Locate the cell with the specified text and output its [x, y] center coordinate. 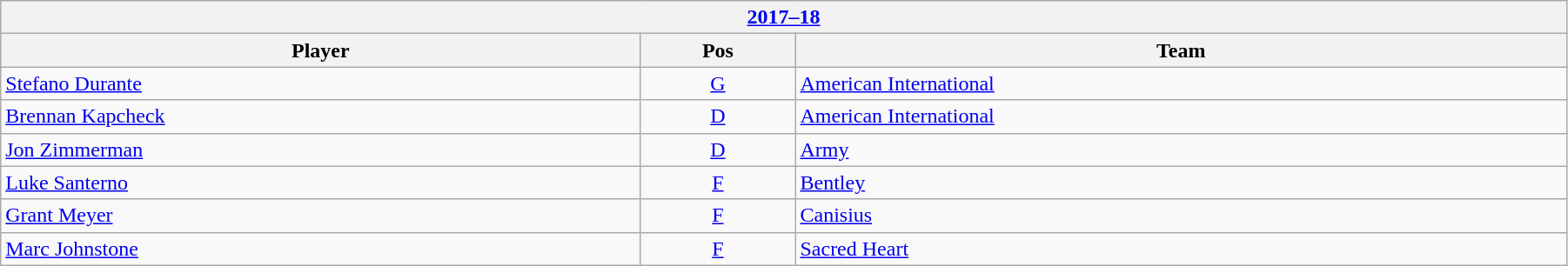
2017–18 [784, 17]
Bentley [1181, 183]
Marc Johnstone [320, 249]
Stefano Durante [320, 83]
Player [320, 50]
Brennan Kapcheck [320, 116]
Sacred Heart [1181, 249]
G [718, 83]
Team [1181, 50]
Grant Meyer [320, 216]
Canisius [1181, 216]
Jon Zimmerman [320, 150]
Army [1181, 150]
Luke Santerno [320, 183]
Pos [718, 50]
